From the cell containing the given text, extract its center point as [x, y] coordinate. 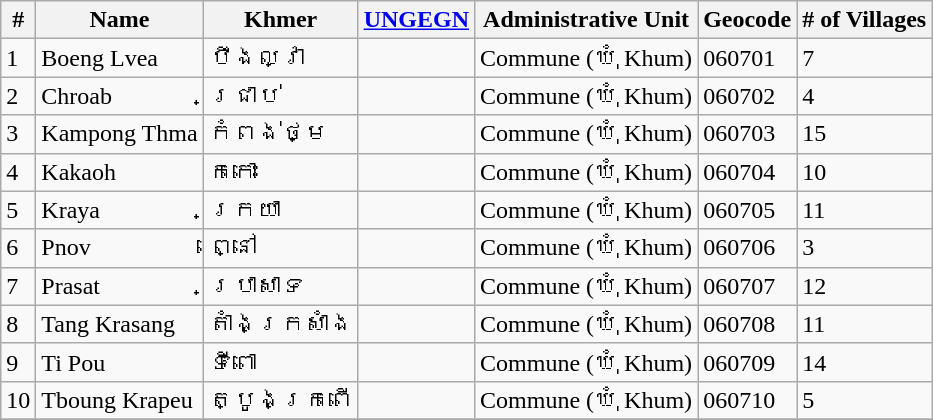
6 [18, 248]
060702 [748, 96]
060710 [748, 400]
060701 [748, 58]
UNGEGN [416, 20]
8 [18, 324]
060705 [748, 210]
Boeng Lvea [120, 58]
ជ្រាប់ [280, 96]
Kraya [120, 210]
តាំងក្រសាំង [280, 324]
កកោះ [280, 172]
Administrative Unit [586, 20]
Tboung Krapeu [120, 400]
ប្រាសាទ [280, 286]
Khmer [280, 20]
Geocode [748, 20]
Ti Pou [120, 362]
Chroab [120, 96]
1 [18, 58]
បឹងល្វា [280, 58]
060708 [748, 324]
Kampong Thma [120, 134]
060707 [748, 286]
15 [864, 134]
# [18, 20]
ត្បូងក្រពើ [280, 400]
Tang Krasang [120, 324]
2 [18, 96]
ក្រយា [280, 210]
Prasat [120, 286]
12 [864, 286]
14 [864, 362]
060704 [748, 172]
# of Villages [864, 20]
9 [18, 362]
Kakaoh [120, 172]
060706 [748, 248]
កំពង់ថ្ម [280, 134]
ទីពោ [280, 362]
Pnov [120, 248]
060703 [748, 134]
Name [120, 20]
ព្នៅ [280, 248]
060709 [748, 362]
